Extract the (X, Y) coordinate from the center of the cell holding the provided text.  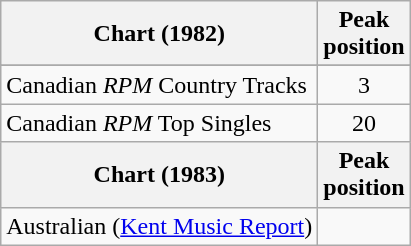
3 (364, 85)
Australian (Kent Music Report) (160, 226)
Chart (1982) (160, 34)
Chart (1983) (160, 174)
Canadian RPM Top Singles (160, 123)
20 (364, 123)
Canadian RPM Country Tracks (160, 85)
